Identify which cell holds the provided text, then report its (x, y) central coordinate. 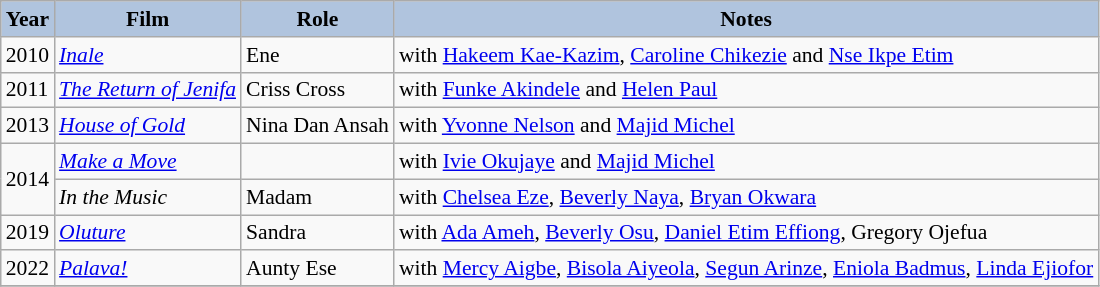
Nina Dan Ansah (318, 126)
Ene (318, 55)
Inale (148, 55)
Role (318, 19)
Aunty Ese (318, 269)
2014 (28, 180)
Notes (746, 19)
with Yvonne Nelson and Majid Michel (746, 126)
Madam (318, 197)
Sandra (318, 233)
2010 (28, 55)
with Funke Akindele and Helen Paul (746, 90)
Palava! (148, 269)
House of Gold (148, 126)
In the Music (148, 197)
Make a Move (148, 162)
with Ivie Okujaye and Majid Michel (746, 162)
with Mercy Aigbe, Bisola Aiyeola, Segun Arinze, Eniola Badmus, Linda Ejiofor (746, 269)
with Chelsea Eze, Beverly Naya, Bryan Okwara (746, 197)
Year (28, 19)
The Return of Jenifa (148, 90)
2011 (28, 90)
2019 (28, 233)
with Hakeem Kae-Kazim, Caroline Chikezie and Nse Ikpe Etim (746, 55)
Film (148, 19)
with Ada Ameh, Beverly Osu, Daniel Etim Effiong, Gregory Ojefua (746, 233)
Oluture (148, 233)
2022 (28, 269)
Criss Cross (318, 90)
2013 (28, 126)
